Search for the cell housing the specified text and yield its (X, Y) center coordinate. 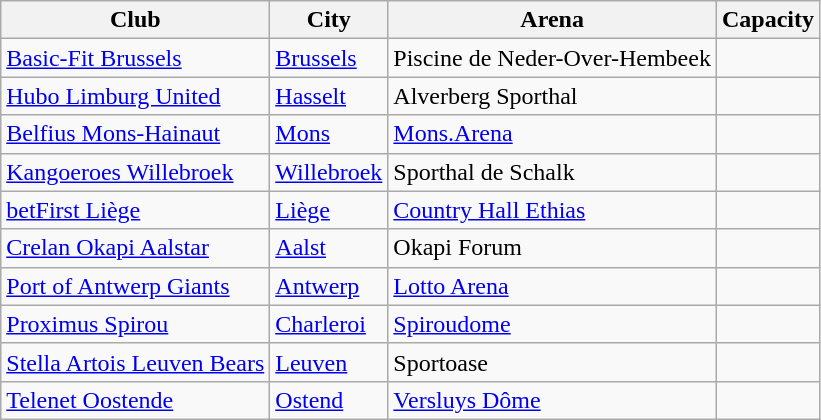
Sporthal de Schalk (552, 172)
Liège (329, 210)
Arena (552, 20)
Aalst (329, 248)
Mons.Arena (552, 134)
Hasselt (329, 96)
Lotto Arena (552, 286)
Mons (329, 134)
Piscine de Neder-Over-Hembeek (552, 58)
Club (136, 20)
Versluys Dôme (552, 400)
Spiroudome (552, 324)
Sportoase (552, 362)
Hubo Limburg United (136, 96)
Okapi Forum (552, 248)
Country Hall Ethias (552, 210)
Brussels (329, 58)
Port of Antwerp Giants (136, 286)
Telenet Oostende (136, 400)
City (329, 20)
Belfius Mons-Hainaut (136, 134)
betFirst Liège (136, 210)
Kangoeroes Willebroek (136, 172)
Stella Artois Leuven Bears (136, 362)
Proximus Spirou (136, 324)
Charleroi (329, 324)
Basic-Fit Brussels (136, 58)
Ostend (329, 400)
Alverberg Sporthal (552, 96)
Capacity (768, 20)
Antwerp (329, 286)
Leuven (329, 362)
Crelan Okapi Aalstar (136, 248)
Willebroek (329, 172)
